From the cell containing the given text, extract its center point as [x, y] coordinate. 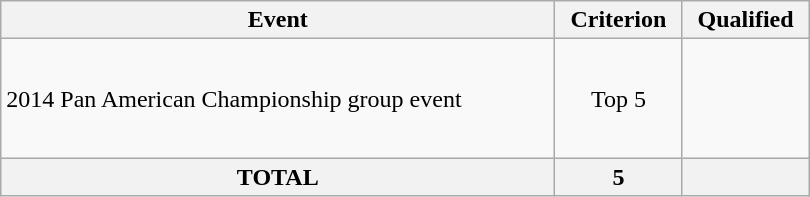
TOTAL [278, 177]
Event [278, 20]
Qualified [746, 20]
Criterion [618, 20]
5 [618, 177]
Top 5 [618, 98]
2014 Pan American Championship group event [278, 98]
